Scan for the cell matching the given text and deliver its [x, y] coordinate at center. 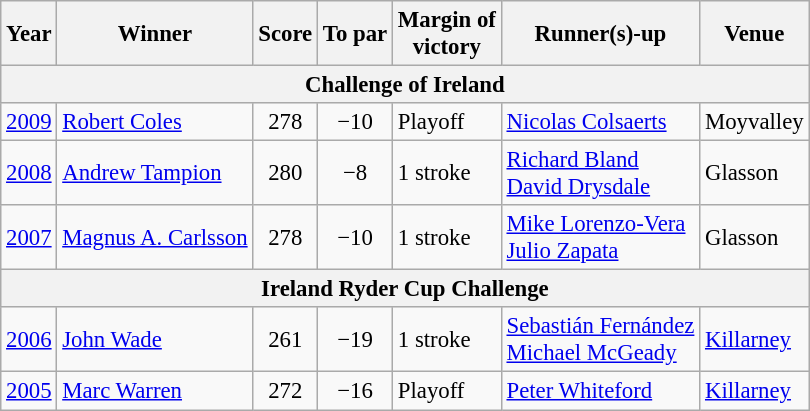
Moyvalley [754, 122]
−19 [356, 340]
2008 [29, 174]
Challenge of Ireland [405, 85]
Mike Lorenzo-Vera Julio Zapata [600, 238]
2005 [29, 391]
Marc Warren [155, 391]
Sebastián Fernández Michael McGeady [600, 340]
John Wade [155, 340]
2007 [29, 238]
Nicolas Colsaerts [600, 122]
280 [286, 174]
Andrew Tampion [155, 174]
261 [286, 340]
Venue [754, 34]
To par [356, 34]
Ireland Ryder Cup Challenge [405, 289]
Magnus A. Carlsson [155, 238]
Richard Bland David Drysdale [600, 174]
−16 [356, 391]
272 [286, 391]
Score [286, 34]
Runner(s)-up [600, 34]
Peter Whiteford [600, 391]
Margin ofvictory [448, 34]
Year [29, 34]
2009 [29, 122]
Robert Coles [155, 122]
Winner [155, 34]
−8 [356, 174]
2006 [29, 340]
